Extract the [x, y] coordinate from the center of the cell holding the provided text.  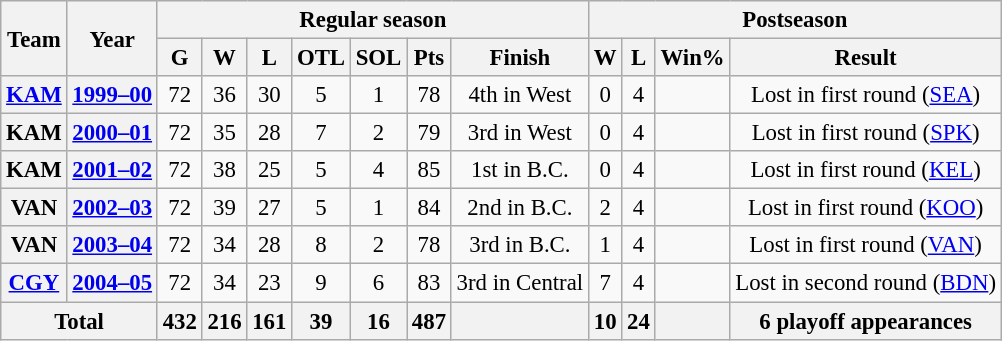
Total [80, 321]
84 [430, 208]
Win% [692, 58]
2000–01 [112, 133]
35 [224, 133]
1999–00 [112, 95]
Lost in first round (SPK) [866, 133]
6 [378, 283]
79 [430, 133]
Team [34, 38]
Postseason [794, 20]
8 [322, 245]
25 [270, 170]
OTL [322, 58]
38 [224, 170]
10 [604, 321]
23 [270, 283]
4th in West [520, 95]
6 playoff appearances [866, 321]
216 [224, 321]
Result [866, 58]
SOL [378, 58]
Regular season [372, 20]
2002–03 [112, 208]
Year [112, 38]
G [180, 58]
Lost in first round (SEA) [866, 95]
Lost in first round (VAN) [866, 245]
3rd in Central [520, 283]
36 [224, 95]
2003–04 [112, 245]
1st in B.C. [520, 170]
2004–05 [112, 283]
2001–02 [112, 170]
Pts [430, 58]
432 [180, 321]
CGY [34, 283]
161 [270, 321]
83 [430, 283]
Finish [520, 58]
24 [638, 321]
2nd in B.C. [520, 208]
3rd in B.C. [520, 245]
Lost in first round (KOO) [866, 208]
16 [378, 321]
Lost in second round (BDN) [866, 283]
487 [430, 321]
3rd in West [520, 133]
30 [270, 95]
Lost in first round (KEL) [866, 170]
9 [322, 283]
27 [270, 208]
85 [430, 170]
